Locate the cell with the specified text and output its [X, Y] center coordinate. 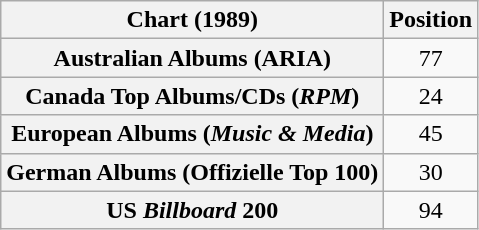
US Billboard 200 [192, 210]
30 [431, 172]
European Albums (Music & Media) [192, 134]
45 [431, 134]
German Albums (Offizielle Top 100) [192, 172]
Chart (1989) [192, 20]
Canada Top Albums/CDs (RPM) [192, 96]
Position [431, 20]
24 [431, 96]
77 [431, 58]
94 [431, 210]
Australian Albums (ARIA) [192, 58]
